Return the (X, Y) coordinate for the center point of the cell that contains the specified text.  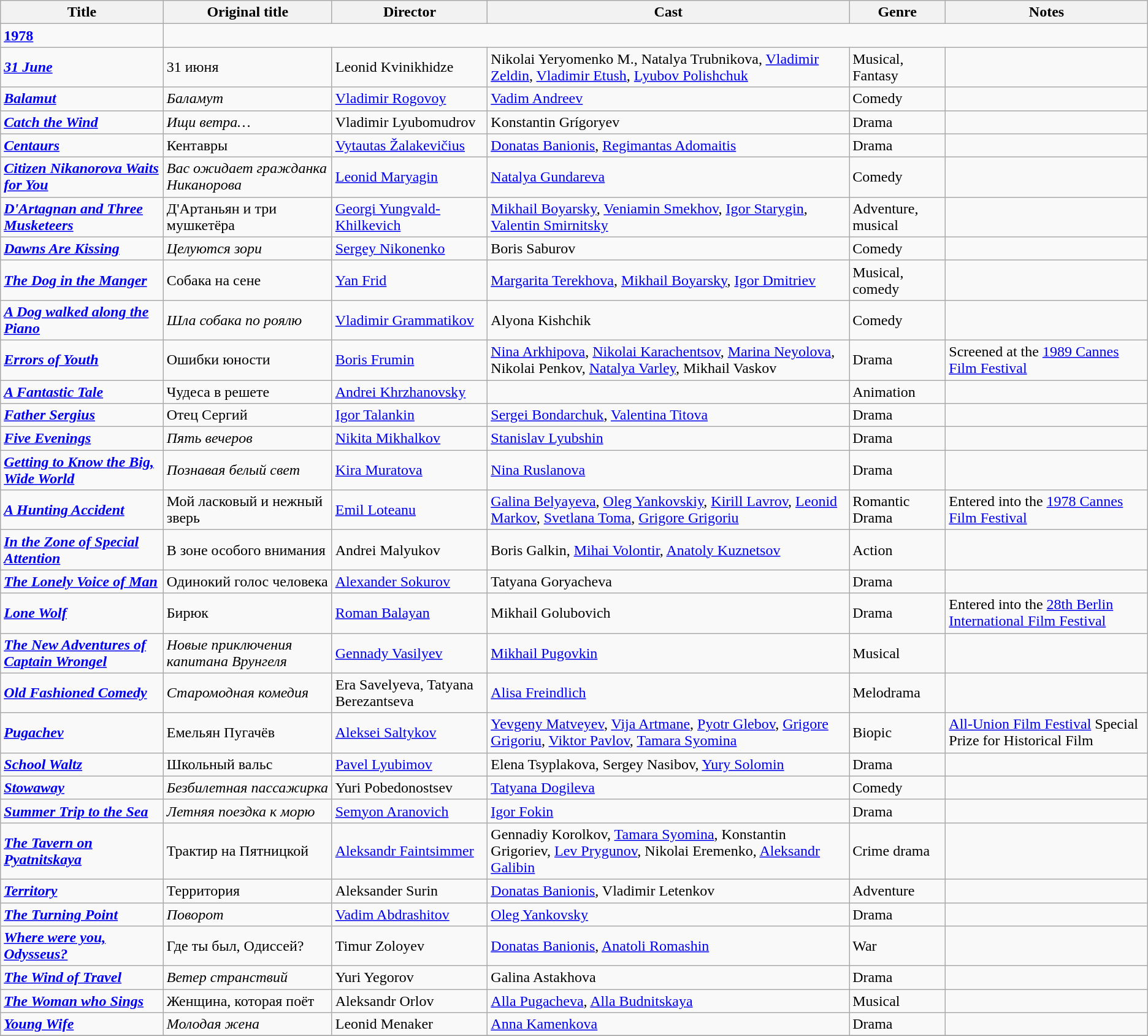
Stowaway (82, 788)
Genre (898, 12)
Vladimir Grammatikov (410, 320)
Alexander Sokurov (410, 581)
Summer Trip to the Sea (82, 811)
31 июня (248, 67)
Musical, comedy (898, 280)
Five Evenings (82, 439)
31 June (82, 67)
Georgi Yungvald-Khilkevich (410, 217)
Natalya Gundareva (668, 177)
Entered into the 1978 Cannes Film Festival (1046, 510)
Director (410, 12)
Pugachev (82, 732)
Boris Frumin (410, 359)
Vadim Andreev (668, 99)
All-Union Film Festival Special Prize for Historical Film (1046, 732)
In the Zone of Special Attention (82, 550)
Kira Muratova (410, 470)
Отец Сергий (248, 415)
Father Sergius (82, 415)
Donatas Banionis, Anatoli Romashin (668, 946)
Emil Loteanu (410, 510)
Nina Ruslanova (668, 470)
Andrei Malyukov (410, 550)
Roman Balayan (410, 613)
Territory (82, 891)
Д'Артаньян и три мушкетёра (248, 217)
Errors of Youth (82, 359)
Безбилетная пассажирка (248, 788)
Alisa Freindlich (668, 693)
Tatyana Goryacheva (668, 581)
The Turning Point (82, 915)
Screened at the 1989 Cannes Film Festival (1046, 359)
Adventure (898, 891)
Yevgeny Matveyev, Vija Artmane, Pyotr Glebov, Grigore Grigoriu, Viktor Pavlov, Tamara Syomina (668, 732)
Aleksei Saltykov (410, 732)
Vladimir Rogovoy (410, 99)
Шла собака по роялю (248, 320)
Одинокий голос человека (248, 581)
Мой ласковый и нежный зверь (248, 510)
Citizen Nikanorova Waits for You (82, 177)
Aleksander Surin (410, 891)
Vladimir Lyubomudrov (410, 122)
Nikolai Yeryomenko M., Natalya Trubnikova, Vladimir Zeldin, Vladimir Etush, Lyubov Polishchuk (668, 67)
Vytautas Žalakevičius (410, 145)
Молодая жена (248, 1024)
Кентавры (248, 145)
Oleg Yankovsky (668, 915)
D'Artagnan and Three Musketeers (82, 217)
Catch the Wind (82, 122)
Школьный вальс (248, 764)
Gennady Vasilyev (410, 653)
Ищи ветра… (248, 122)
Leonid Kvinikhidze (410, 67)
Бирюк (248, 613)
Чудеса в решете (248, 392)
The Lonely Voice of Man (82, 581)
Aleksandr Faintsimmer (410, 851)
Andrei Khrzhanovsky (410, 392)
Leonid Menaker (410, 1024)
Donatas Banionis, Regimantas Adomaitis (668, 145)
Вас ожидает гражданка Никанорова (248, 177)
War (898, 946)
The Tavern on Pyatnitskaya (82, 851)
Yan Frid (410, 280)
Целуются зори (248, 248)
Alyona Kishchik (668, 320)
Sergei Bondarchuk, Valentina Titova (668, 415)
The New Adventures of Captain Wrongel (82, 653)
Yuri Yegorov (410, 978)
Leonid Maryagin (410, 177)
Young Wife (82, 1024)
Собака на сене (248, 280)
1978 (82, 36)
Территория (248, 891)
Igor Fokin (668, 811)
Konstantin Grígoryev (668, 122)
Поворот (248, 915)
Старомодная комедия (248, 693)
Aleksandr Orlov (410, 1001)
Era Savelyeva, Tatyana Berezantseva (410, 693)
The Wind of Travel (82, 978)
Летняя поездка к морю (248, 811)
Balamut (82, 99)
Entered into the 28th Berlin International Film Festival (1046, 613)
Новые приключения капитана Врунгеля (248, 653)
Alla Pugacheva, Alla Budnitskaya (668, 1001)
Romantic Drama (898, 510)
Boris Galkin, Mihai Volontir, Anatoly Kuznetsov (668, 550)
Crime drama (898, 851)
Емельян Пугачёв (248, 732)
Где ты был, Одиссей? (248, 946)
Boris Saburov (668, 248)
Original title (248, 12)
Nikita Mikhalkov (410, 439)
Where were you, Odysseus? (82, 946)
The Dog in the Manger (82, 280)
Dawns Are Kissing (82, 248)
Pavel Lyubimov (410, 764)
School Waltz (82, 764)
Yuri Pobedonostsev (410, 788)
Title (82, 12)
A Hunting Accident (82, 510)
Margarita Terekhova, Mikhail Boyarsky, Igor Dmitriev (668, 280)
Galina Belyayeva, Oleg Yankovskiy, Kirill Lavrov, Leonid Markov, Svetlana Toma, Grigore Grigoriu (668, 510)
Gennadiy Korolkov, Tamara Syomina, Konstantin Grigoriev, Lev Prygunov, Nikolai Eremenko, Aleksandr Galibin (668, 851)
A Fantastic Tale (82, 392)
Centaurs (82, 145)
Mikhail Boyarsky, Veniamin Smekhov, Igor Starygin, Valentin Smirnitsky (668, 217)
Musical, Fantasy (898, 67)
A Dog walked along the Piano (82, 320)
Getting to Know the Big, Wide World (82, 470)
Пять вечеров (248, 439)
Mikhail Golubovich (668, 613)
Timur Zoloyev (410, 946)
В зоне особого внимания (248, 550)
Vadim Abdrashitov (410, 915)
Познавая белый свет (248, 470)
Semyon Aranovich (410, 811)
Mikhail Pugovkin (668, 653)
Melodrama (898, 693)
Notes (1046, 12)
Tatyana Dogileva (668, 788)
Женщина, которая поёт (248, 1001)
Biopic (898, 732)
Animation (898, 392)
Stanislav Lyubshin (668, 439)
Sergey Nikonenko (410, 248)
Igor Talankin (410, 415)
Old Fashioned Comedy (82, 693)
The Woman who Sings (82, 1001)
Nina Arkhipova, Nikolai Karachentsov, Marina Neyolova, Nikolai Penkov, Natalya Varley, Mikhail Vaskov (668, 359)
Lone Wolf (82, 613)
Anna Kamenkova (668, 1024)
Ветер странствий (248, 978)
Action (898, 550)
Трактир на Пятницкой (248, 851)
Elena Tsyplakova, Sergey Nasibov, Yury Solomin (668, 764)
Ошибки юности (248, 359)
Баламут (248, 99)
Adventure, musical (898, 217)
Donatas Banionis, Vladimir Letenkov (668, 891)
Galina Astakhova (668, 978)
Cast (668, 12)
